Identify which cell holds the provided text, then report its [x, y] central coordinate. 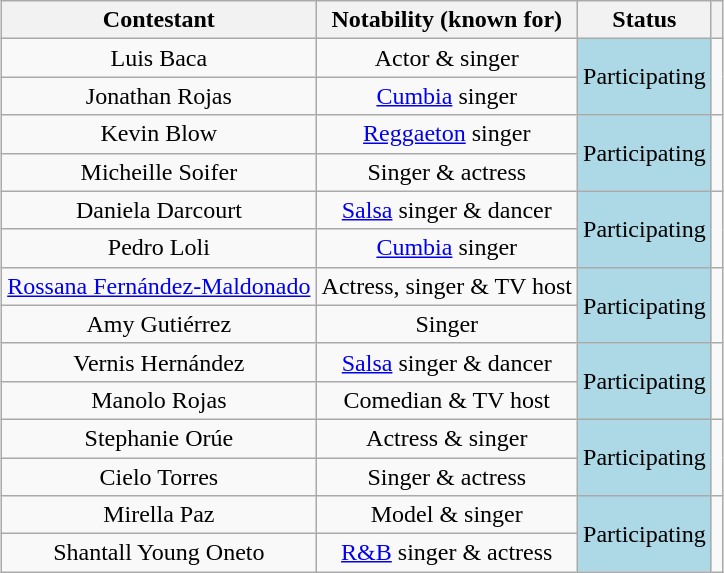
Mirella Paz [159, 515]
R&B singer & actress [446, 553]
Daniela Darcourt [159, 210]
Contestant [159, 20]
Notability (known for) [446, 20]
Micheille Soifer [159, 172]
Actress, singer & TV host [446, 286]
Manolo Rojas [159, 400]
Comedian & TV host [446, 400]
Status [645, 20]
Shantall Young Oneto [159, 553]
Rossana Fernández-Maldonado [159, 286]
Vernis Hernández [159, 362]
Cielo Torres [159, 477]
Luis Baca [159, 58]
Amy Gutiérrez [159, 324]
Actor & singer [446, 58]
Stephanie Orúe [159, 438]
Kevin Blow [159, 134]
Pedro Loli [159, 248]
Jonathan Rojas [159, 96]
Actress & singer [446, 438]
Singer [446, 324]
Reggaeton singer [446, 134]
Model & singer [446, 515]
